Pinpoint the cell where the given text exists, returning its (X, Y) midpoint coordinate. 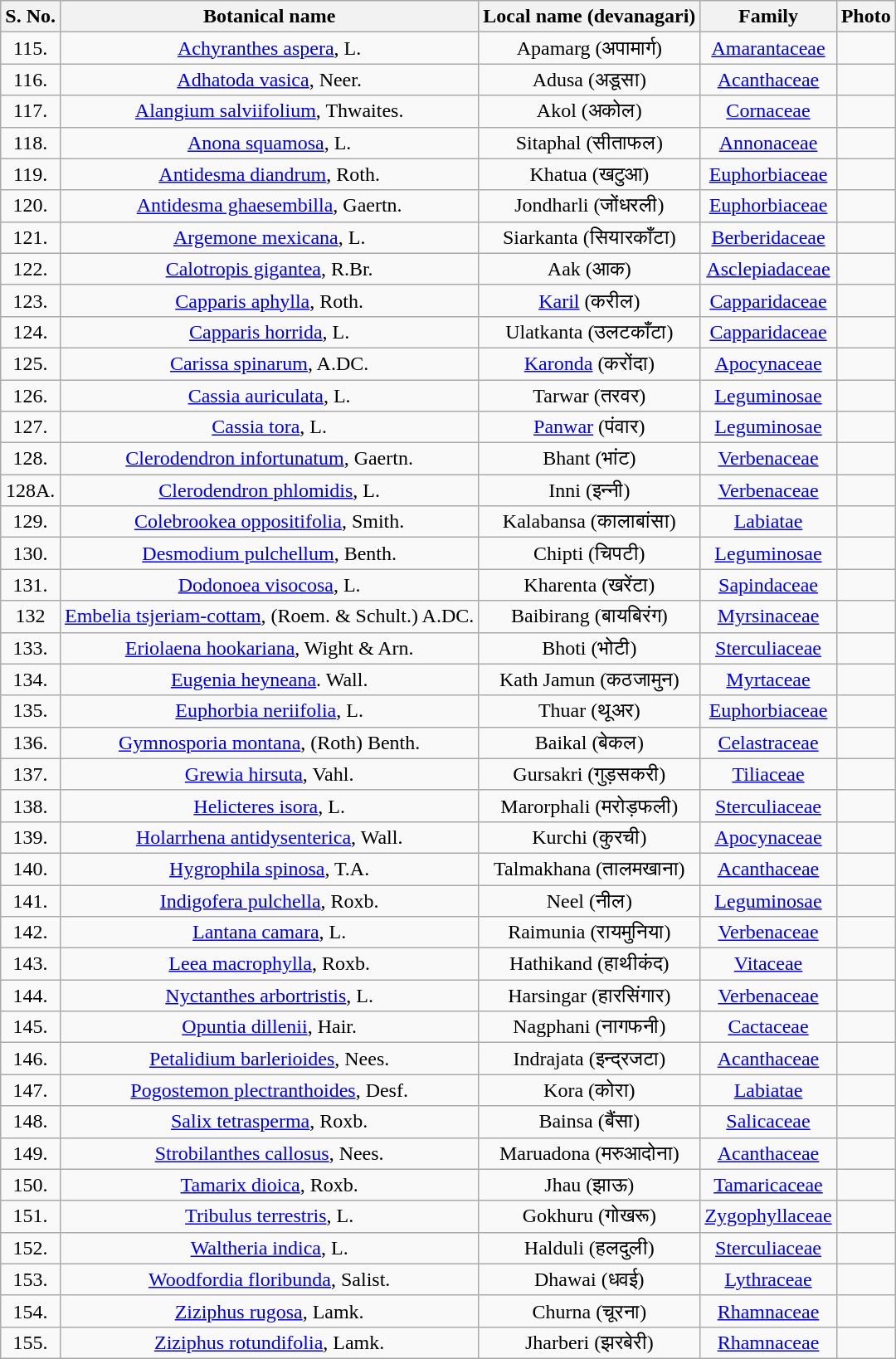
Carissa spinarum, A.DC. (269, 363)
Dhawai (धवई) (589, 1279)
Antidesma diandrum, Roth. (269, 174)
Myrsinaceae (768, 616)
131. (31, 585)
Capparis aphylla, Roth. (269, 300)
Colebrookea oppositifolia, Smith. (269, 522)
Embelia tsjeriam-cottam, (Roem. & Schult.) A.DC. (269, 616)
Woodfordia floribunda, Salist. (269, 1279)
Euphorbia neriifolia, L. (269, 711)
Helicteres isora, L. (269, 806)
Cornaceae (768, 111)
Gokhuru (गोखरू) (589, 1216)
Raimunia (रायमुनिया) (589, 933)
126. (31, 396)
Nagphani (नागफनी) (589, 1027)
124. (31, 332)
Amarantaceae (768, 48)
Lythraceae (768, 1279)
122. (31, 269)
Bainsa (बैंसा) (589, 1122)
Sitaphal (सीताफल) (589, 143)
Gursakri (गुड़सकरी) (589, 774)
118. (31, 143)
S. No. (31, 17)
132 (31, 616)
116. (31, 80)
Kora (कोरा) (589, 1090)
Local name (devanagari) (589, 17)
Kath Jamun (कठजामुन) (589, 679)
Kalabansa (कालाबांसा) (589, 522)
Tamarix dioica, Roxb. (269, 1185)
Salix tetrasperma, Roxb. (269, 1122)
152. (31, 1248)
Maruadona (मरुआदोना) (589, 1153)
143. (31, 964)
125. (31, 363)
Asclepiadaceae (768, 269)
Anona squamosa, L. (269, 143)
148. (31, 1122)
136. (31, 743)
Kurchi (कुरची) (589, 837)
130. (31, 553)
Karonda (करोंदा) (589, 363)
151. (31, 1216)
129. (31, 522)
127. (31, 427)
115. (31, 48)
Aak (आक) (589, 269)
Gymnosporia montana, (Roth) Benth. (269, 743)
Argemone mexicana, L. (269, 237)
Opuntia dillenii, Hair. (269, 1027)
Marorphali (मरोड़फली) (589, 806)
Indigofera pulchella, Roxb. (269, 900)
147. (31, 1090)
Churna (चूरना) (589, 1311)
155. (31, 1342)
Talmakhana (तालमखाना) (589, 869)
121. (31, 237)
Calotropis gigantea, R.Br. (269, 269)
Eugenia heyneana. Wall. (269, 679)
Khatua (खटुआ) (589, 174)
Eriolaena hookariana, Wight & Arn. (269, 648)
Waltheria indica, L. (269, 1248)
Baibirang (बायबिरंग) (589, 616)
Salicaceae (768, 1122)
Alangium salviifolium, Thwaites. (269, 111)
Celastraceae (768, 743)
Annonaceae (768, 143)
Myrtaceae (768, 679)
Desmodium pulchellum, Benth. (269, 553)
Halduli (हलदुली) (589, 1248)
Akol (अकोल) (589, 111)
138. (31, 806)
Leea macrophylla, Roxb. (269, 964)
Zygophyllaceae (768, 1216)
Botanical name (269, 17)
142. (31, 933)
154. (31, 1311)
137. (31, 774)
Pogostemon plectranthoides, Desf. (269, 1090)
Tarwar (तरवर) (589, 396)
Nyctanthes arbortristis, L. (269, 996)
145. (31, 1027)
128A. (31, 490)
Clerodendron phlomidis, L. (269, 490)
Family (768, 17)
Baikal (बेकल) (589, 743)
149. (31, 1153)
119. (31, 174)
Berberidaceae (768, 237)
120. (31, 206)
Ulatkanta (उलटकाँटा) (589, 332)
153. (31, 1279)
Ziziphus rugosa, Lamk. (269, 1311)
135. (31, 711)
146. (31, 1059)
123. (31, 300)
128. (31, 459)
Tamaricaceae (768, 1185)
Karil (करील) (589, 300)
Bhoti (भोटी) (589, 648)
Jondharli (जोंधरली) (589, 206)
Photo (866, 17)
Chipti (चिपटी) (589, 553)
Indrajata (इन्द्रजटा) (589, 1059)
Jhau (झाऊ) (589, 1185)
Harsingar (हारसिंगार) (589, 996)
Jharberi (झरबेरी) (589, 1342)
Antidesma ghaesembilla, Gaertn. (269, 206)
Hathikand (हाथीकंद) (589, 964)
Strobilanthes callosus, Nees. (269, 1153)
150. (31, 1185)
Kharenta (खरेंटा) (589, 585)
Vitaceae (768, 964)
140. (31, 869)
Sapindaceae (768, 585)
Tribulus terrestris, L. (269, 1216)
Dodonoea visocosa, L. (269, 585)
Tiliaceae (768, 774)
Panwar (पंवार) (589, 427)
Adhatoda vasica, Neer. (269, 80)
Adusa (अडूसा) (589, 80)
Cactaceae (768, 1027)
Clerodendron infortunatum, Gaertn. (269, 459)
Petalidium barlerioides, Nees. (269, 1059)
139. (31, 837)
Cassia auriculata, L. (269, 396)
Neel (नील) (589, 900)
Hygrophila spinosa, T.A. (269, 869)
Cassia tora, L. (269, 427)
Grewia hirsuta, Vahl. (269, 774)
Inni (इन्नी) (589, 490)
Capparis horrida, L. (269, 332)
Holarrhena antidysenterica, Wall. (269, 837)
Lantana camara, L. (269, 933)
Apamarg (अपामार्ग) (589, 48)
141. (31, 900)
133. (31, 648)
Achyranthes aspera, L. (269, 48)
144. (31, 996)
Ziziphus rotundifolia, Lamk. (269, 1342)
Bhant (भांट) (589, 459)
134. (31, 679)
Siarkanta (सियारकाँटा) (589, 237)
Thuar (थूअर) (589, 711)
117. (31, 111)
